Return the [x, y] coordinate for the center point of the cell that contains the specified text.  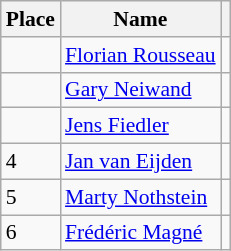
Gary Neiwand [140, 90]
Frédéric Magné [140, 233]
6 [30, 233]
5 [30, 197]
Jens Fiedler [140, 126]
Name [140, 19]
4 [30, 162]
Place [30, 19]
Marty Nothstein [140, 197]
Florian Rousseau [140, 55]
Jan van Eijden [140, 162]
